Pinpoint the cell where the given text exists, returning its [X, Y] midpoint coordinate. 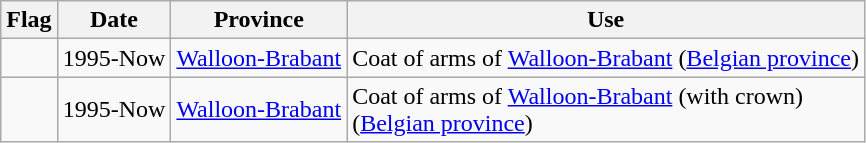
Flag [29, 20]
Use [606, 20]
Date [114, 20]
Coat of arms of Walloon-Brabant (Belgian province) [606, 58]
Coat of arms of Walloon-Brabant (with crown)(Belgian province) [606, 110]
Province [259, 20]
